Capture the cell that displays the provided text and extract its [x, y] central coordinate. 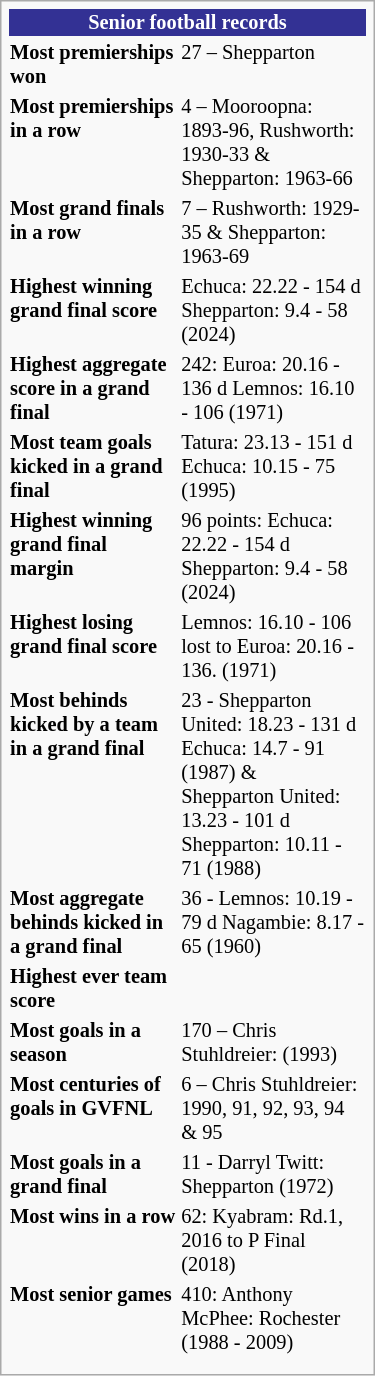
Highest winning grand final score [93, 310]
6 – Chris Stuhldreier: 1990, 91, 92, 93, 94 & 95 [274, 1108]
7 – Rushworth: 1929-35 & Shepparton: 1963-69 [274, 232]
Most goals in a grand final [93, 1174]
Most senior games [93, 1318]
96 points: Echuca: 22.22 - 154 d Shepparton: 9.4 - 58 (2024) [274, 556]
410: Anthony McPhee: Rochester (1988 - 2009) [274, 1318]
Lemnos: 16.10 - 106 lost to Euroa: 20.16 - 136. (1971) [274, 646]
Senior football records [188, 22]
Most aggregate behinds kicked in a grand final [93, 922]
62: Kyabram: Rd.1, 2016 to P Final (2018) [274, 1240]
Most goals in a season [93, 1042]
Highest winning grand final margin [93, 556]
Echuca: 22.22 - 154 d Shepparton: 9.4 - 58 (2024) [274, 310]
Most wins in a row [93, 1240]
Most centuries of goals in GVFNL [93, 1108]
170 – Chris Stuhldreier: (1993) [274, 1042]
Tatura: 23.13 - 151 d Echuca: 10.15 - 75 (1995) [274, 466]
Most premierships won [93, 64]
27 – Shepparton [274, 64]
Most team goals kicked in a grand final [93, 466]
11 - Darryl Twitt: Shepparton (1972) [274, 1174]
Highest aggregate score in a grand final [93, 388]
23 - Shepparton United: 18.23 - 131 d Echuca: 14.7 - 91 (1987) &Shepparton United: 13.23 - 101 d Shepparton: 10.11 - 71 (1988) [274, 784]
Highest losing grand final score [93, 646]
Most behinds kicked by a team in a grand final [93, 784]
4 – Mooroopna: 1893-96, Rushworth: 1930-33 & Shepparton: 1963-66 [274, 142]
242: Euroa: 20.16 - 136 d Lemnos: 16.10 - 106 (1971) [274, 388]
Most grand finals in a row [93, 232]
36 - Lemnos: 10.19 - 79 d Nagambie: 8.17 - 65 (1960) [274, 922]
Highest ever team score [93, 988]
Most premierships in a row [93, 142]
